Output the [X, Y] coordinate of the center of the cell containing the given text.  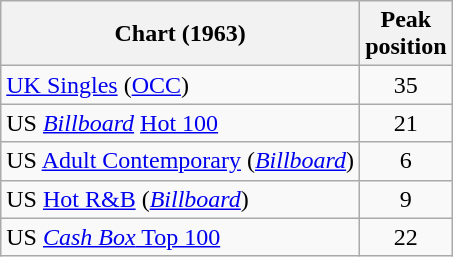
Peakposition [406, 34]
35 [406, 85]
6 [406, 161]
21 [406, 123]
Chart (1963) [180, 34]
US Cash Box Top 100 [180, 237]
US Hot R&B (Billboard) [180, 199]
UK Singles (OCC) [180, 85]
US Billboard Hot 100 [180, 123]
22 [406, 237]
US Adult Contemporary (Billboard) [180, 161]
9 [406, 199]
